Capture the cell that displays the provided text and extract its [x, y] central coordinate. 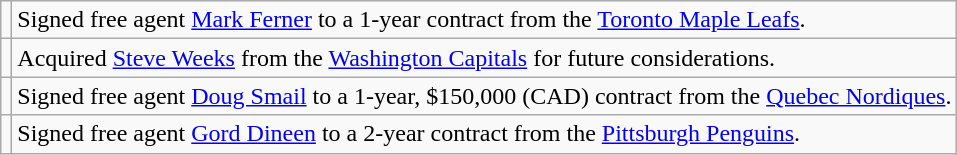
Signed free agent Gord Dineen to a 2-year contract from the Pittsburgh Penguins. [484, 134]
Signed free agent Doug Smail to a 1-year, $150,000 (CAD) contract from the Quebec Nordiques. [484, 96]
Acquired Steve Weeks from the Washington Capitals for future considerations. [484, 58]
Signed free agent Mark Ferner to a 1-year contract from the Toronto Maple Leafs. [484, 20]
